Locate the cell with the specified text and output its [X, Y] center coordinate. 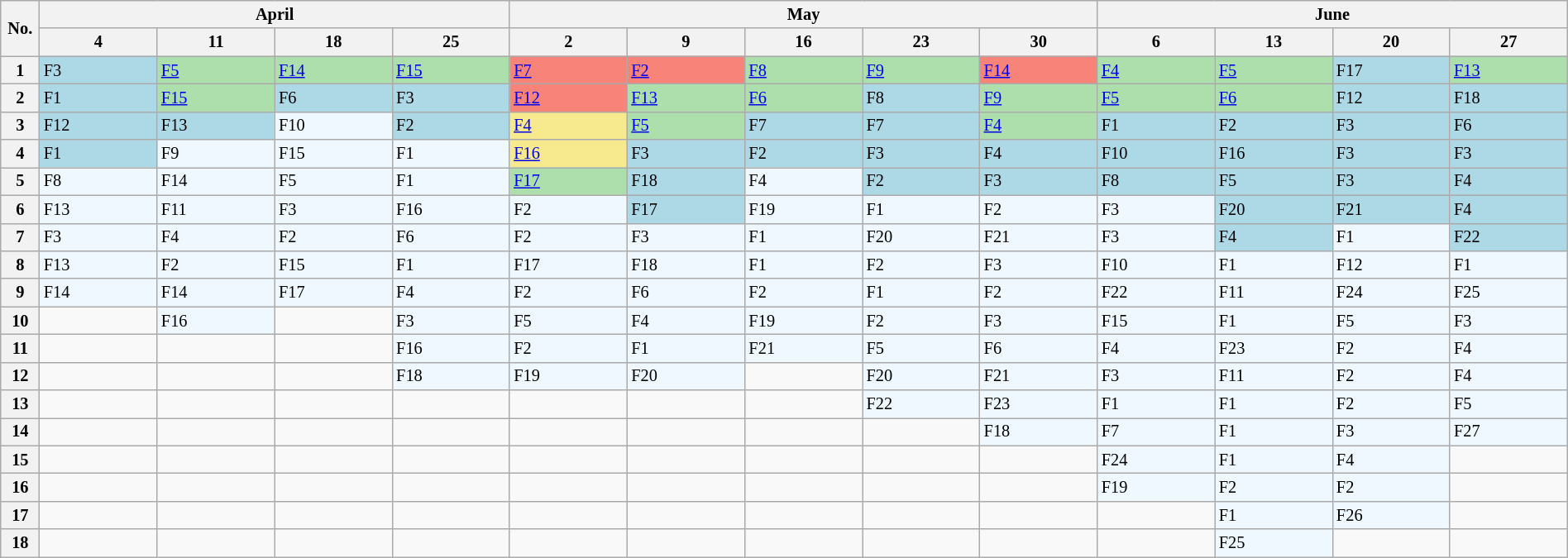
1 [20, 70]
F27 [1508, 432]
F26 [1391, 515]
5 [20, 181]
June [1332, 14]
27 [1508, 42]
20 [1391, 42]
8 [20, 265]
17 [20, 515]
7 [20, 237]
12 [20, 376]
April [275, 14]
25 [451, 42]
23 [921, 42]
3 [20, 126]
30 [1039, 42]
14 [20, 432]
No. [20, 28]
May [804, 14]
10 [20, 321]
15 [20, 460]
